Pinpoint the cell where the given text exists, returning its (x, y) midpoint coordinate. 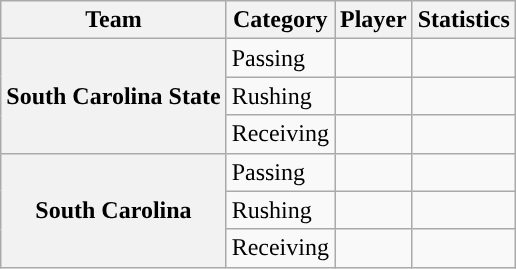
Statistics (464, 20)
Player (373, 20)
Category (280, 20)
South Carolina State (114, 96)
South Carolina (114, 210)
Team (114, 20)
